Return the (X, Y) coordinate for the center point of the cell that contains the specified text.  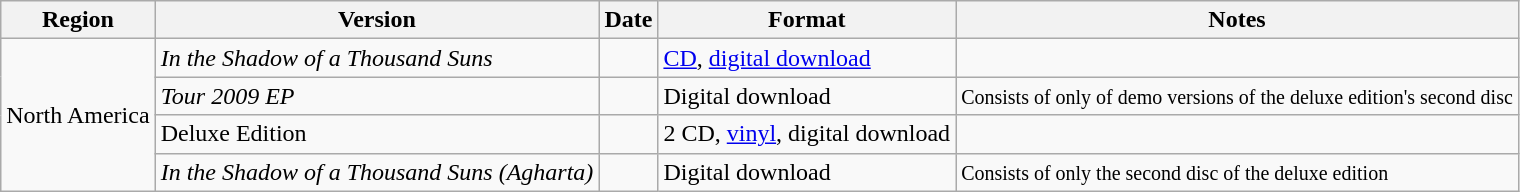
Consists of only of demo versions of the deluxe edition's second disc (1238, 96)
In the Shadow of a Thousand Suns (Agharta) (377, 172)
2 CD, vinyl, digital download (807, 134)
Format (807, 20)
Notes (1238, 20)
Date (628, 20)
Region (78, 20)
Tour 2009 EP (377, 96)
Deluxe Edition (377, 134)
Version (377, 20)
In the Shadow of a Thousand Suns (377, 58)
North America (78, 115)
CD, digital download (807, 58)
Consists of only the second disc of the deluxe edition (1238, 172)
